Scan for the cell matching the given text and deliver its [X, Y] coordinate at center. 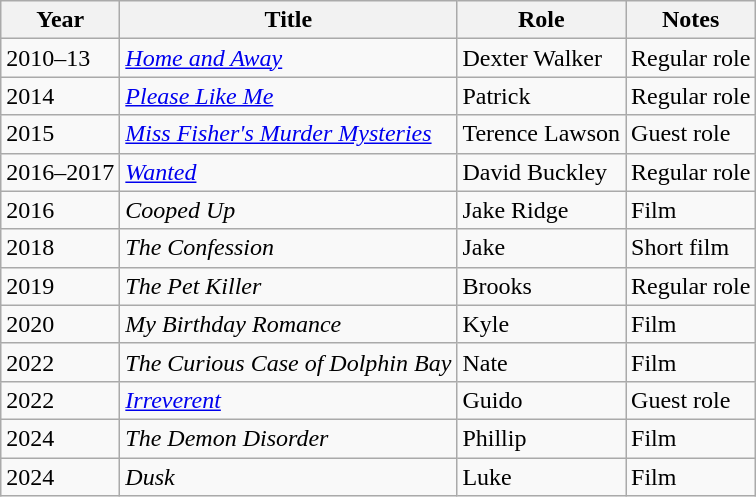
Guido [542, 400]
Notes [691, 20]
Jake [542, 248]
Luke [542, 477]
2018 [60, 248]
2016–2017 [60, 172]
2020 [60, 324]
2014 [60, 96]
2015 [60, 134]
Patrick [542, 96]
Kyle [542, 324]
Brooks [542, 286]
My Birthday Romance [288, 324]
2016 [60, 210]
The Demon Disorder [288, 438]
Home and Away [288, 58]
Please Like Me [288, 96]
The Confession [288, 248]
David Buckley [542, 172]
Phillip [542, 438]
Irreverent [288, 400]
Dusk [288, 477]
Short film [691, 248]
Jake Ridge [542, 210]
Title [288, 20]
The Curious Case of Dolphin Bay [288, 362]
Wanted [288, 172]
2010–13 [60, 58]
Miss Fisher's Murder Mysteries [288, 134]
The Pet Killer [288, 286]
Cooped Up [288, 210]
Year [60, 20]
Nate [542, 362]
Dexter Walker [542, 58]
2019 [60, 286]
Role [542, 20]
Terence Lawson [542, 134]
